For the text-containing cell, return its midpoint in (x, y) coordinate format. 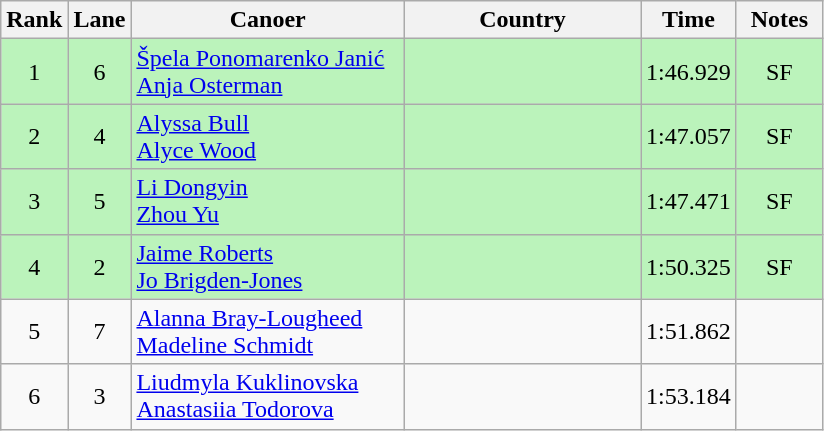
1 (34, 72)
Notes (779, 20)
7 (100, 332)
Liudmyla KuklinovskaAnastasiia Todorova (268, 396)
1:47.471 (689, 202)
1:46.929 (689, 72)
Špela Ponomarenko JanićAnja Osterman (268, 72)
Time (689, 20)
1:50.325 (689, 266)
1:51.862 (689, 332)
Li DongyinZhou Yu (268, 202)
Rank (34, 20)
1:47.057 (689, 136)
Country (522, 20)
Alyssa BullAlyce Wood (268, 136)
Jaime RobertsJo Brigden-Jones (268, 266)
Alanna Bray-LougheedMadeline Schmidt (268, 332)
1:53.184 (689, 396)
Canoer (268, 20)
Lane (100, 20)
